Return (X, Y) of the center of cell containing provided text 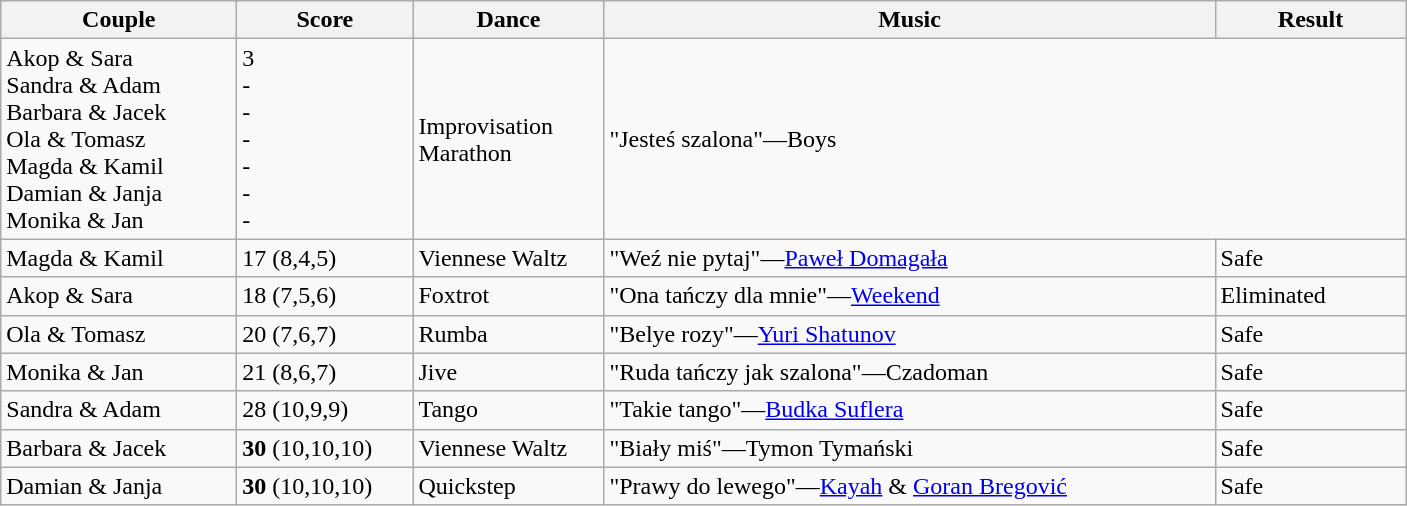
21 (8,6,7) (325, 372)
Music (910, 20)
Result (1310, 20)
3------ (325, 139)
"Jesteś szalona"—Boys (1005, 139)
Score (325, 20)
Damian & Janja (119, 486)
Sandra & Adam (119, 410)
28 (10,9,9) (325, 410)
Monika & Jan (119, 372)
Akop & Sara (119, 296)
ImprovisationMarathon (508, 139)
Quickstep (508, 486)
"Ona tańczy dla mnie"—Weekend (910, 296)
"Weź nie pytaj"—Paweł Domagała (910, 258)
17 (8,4,5) (325, 258)
Foxtrot (508, 296)
Ola & Tomasz (119, 334)
"Takie tango"—Budka Suflera (910, 410)
20 (7,6,7) (325, 334)
Magda & Kamil (119, 258)
Rumba (508, 334)
Tango (508, 410)
Dance (508, 20)
"Prawy do lewego"—Kayah & Goran Bregović (910, 486)
Eliminated (1310, 296)
Couple (119, 20)
18 (7,5,6) (325, 296)
Barbara & Jacek (119, 448)
Jive (508, 372)
Akop & SaraSandra & AdamBarbara & JacekOla & TomaszMagda & KamilDamian & JanjaMonika & Jan (119, 139)
"Belye rozy"—Yuri Shatunov (910, 334)
"Ruda tańczy jak szalona"—Czadoman (910, 372)
"Biały miś"—Tymon Tymański (910, 448)
